Return the (X, Y) coordinate for the center point of the cell that contains the specified text.  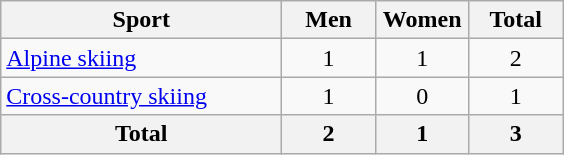
3 (516, 134)
Sport (142, 20)
0 (422, 96)
Women (422, 20)
Cross-country skiing (142, 96)
Alpine skiing (142, 58)
Men (329, 20)
